Scan for the cell matching the given text and deliver its (X, Y) coordinate at center. 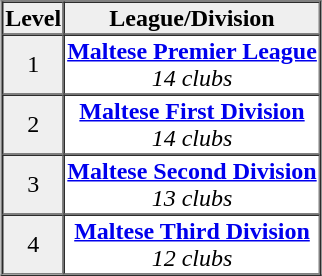
1 (33, 64)
3 (33, 184)
2 (33, 124)
4 (33, 244)
Maltese First Division14 clubs (192, 124)
Maltese Premier League14 clubs (192, 64)
Maltese Second Division13 clubs (192, 184)
League/Division (192, 18)
Level (33, 18)
Maltese Third Division12 clubs (192, 244)
